From the cell containing the given text, extract its center point as [x, y] coordinate. 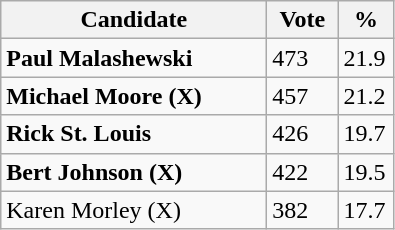
382 [302, 210]
Rick St. Louis [134, 134]
21.2 [366, 96]
Vote [302, 20]
426 [302, 134]
19.5 [366, 172]
Bert Johnson (X) [134, 172]
Paul Malashewski [134, 58]
% [366, 20]
422 [302, 172]
19.7 [366, 134]
457 [302, 96]
17.7 [366, 210]
Michael Moore (X) [134, 96]
Karen Morley (X) [134, 210]
21.9 [366, 58]
Candidate [134, 20]
473 [302, 58]
